Extract the [X, Y] coordinate from the center of the cell holding the provided text.  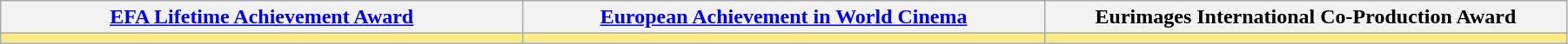
European Achievement in World Cinema [784, 17]
Eurimages International Co-Production Award [1306, 17]
EFA Lifetime Achievement Award [262, 17]
